Capture the cell that displays the provided text and extract its [X, Y] central coordinate. 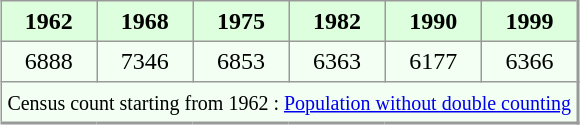
1982 [337, 21]
6853 [241, 61]
6177 [433, 61]
6363 [337, 61]
Census count starting from 1962 : Population without double counting [290, 102]
6888 [49, 61]
1975 [241, 21]
1962 [49, 21]
6366 [530, 61]
7346 [145, 61]
1990 [433, 21]
1999 [530, 21]
1968 [145, 21]
